Return the [x, y] coordinate for the center point of the cell that contains the specified text.  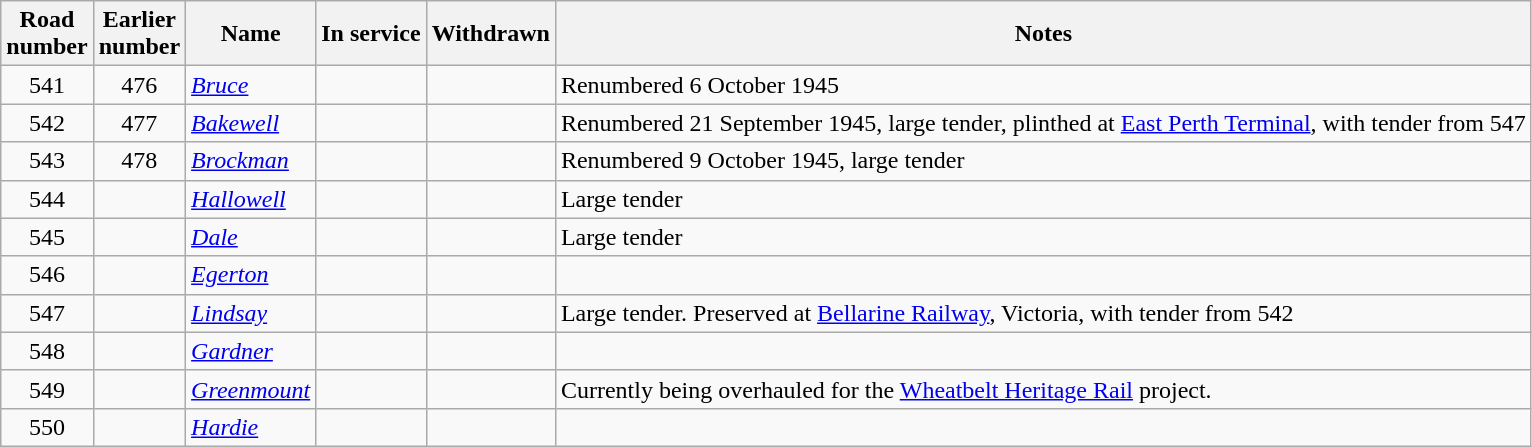
Hallowell [251, 199]
Name [251, 34]
476 [139, 85]
Notes [1043, 34]
Roadnumber [47, 34]
Large tender. Preserved at Bellarine Railway, Victoria, with tender from 542 [1043, 313]
In service [371, 34]
478 [139, 161]
Renumbered 6 October 1945 [1043, 85]
Dale [251, 237]
548 [47, 351]
Bruce [251, 85]
Renumbered 21 September 1945, large tender, plinthed at East Perth Terminal, with tender from 547 [1043, 123]
541 [47, 85]
Withdrawn [490, 34]
542 [47, 123]
Earliernumber [139, 34]
Lindsay [251, 313]
547 [47, 313]
Egerton [251, 275]
545 [47, 237]
546 [47, 275]
477 [139, 123]
Brockman [251, 161]
544 [47, 199]
549 [47, 389]
Currently being overhauled for the Wheatbelt Heritage Rail project. [1043, 389]
Greenmount [251, 389]
Bakewell [251, 123]
Gardner [251, 351]
543 [47, 161]
Renumbered 9 October 1945, large tender [1043, 161]
550 [47, 427]
Hardie [251, 427]
